Identify which cell holds the provided text, then report its (x, y) central coordinate. 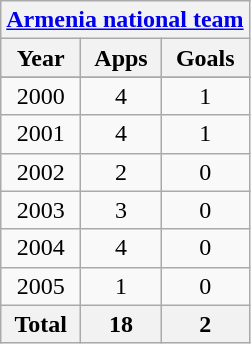
Apps (122, 58)
3 (122, 210)
Goals (205, 58)
2000 (41, 96)
2004 (41, 248)
Total (41, 324)
Year (41, 58)
2001 (41, 134)
2002 (41, 172)
18 (122, 324)
2003 (41, 210)
2005 (41, 286)
Armenia national team (125, 20)
